Extract the [x, y] coordinate from the center of the cell holding the provided text.  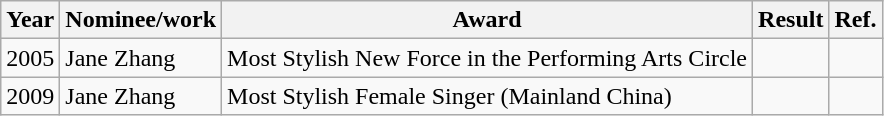
Award [488, 20]
Most Stylish New Force in the Performing Arts Circle [488, 58]
Result [791, 20]
Ref. [856, 20]
2005 [30, 58]
Year [30, 20]
Nominee/work [141, 20]
2009 [30, 96]
Most Stylish Female Singer (Mainland China) [488, 96]
